Capture the cell that displays the provided text and extract its [x, y] central coordinate. 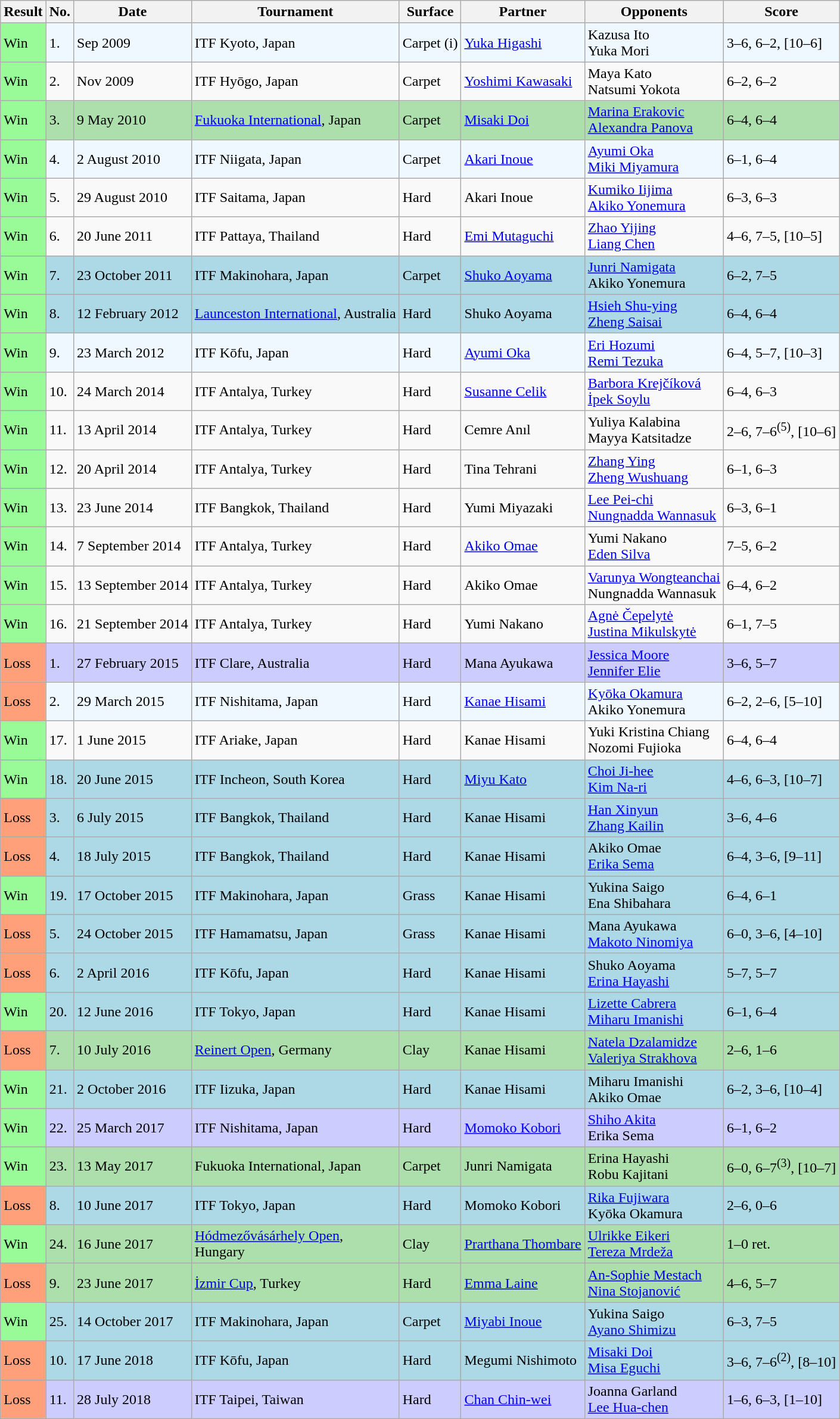
Varunya Wongteanchai Nungnadda Wannasuk [654, 585]
20 June 2015 [133, 779]
Akiko Omae Erika Sema [654, 857]
Kyōka Okamura Akiko Yonemura [654, 702]
Barbora Krejčíková İpek Soylu [654, 391]
4–6, 6–3, [10–7] [781, 779]
25 March 2017 [133, 1128]
ITF Saitama, Japan [295, 198]
ITF Niigata, Japan [295, 158]
14. [60, 547]
23 March 2012 [133, 353]
İzmir Cup, Turkey [295, 1283]
9 May 2010 [133, 120]
Reinert Open, Germany [295, 1050]
Miyabi Inoue [523, 1321]
6–0, 3–6, [4–10] [781, 934]
17 June 2018 [133, 1361]
23 October 2011 [133, 275]
6–1, 6–2 [781, 1128]
2 October 2016 [133, 1089]
Yuka Higashi [523, 43]
ITF Pattaya, Thailand [295, 236]
18 July 2015 [133, 857]
Sep 2009 [133, 43]
3–6, 5–7 [781, 662]
15. [60, 585]
20. [60, 1012]
Zhao Yijing Liang Chen [654, 236]
Lee Pei-chi Nungnadda Wannasuk [654, 508]
Score [781, 12]
21. [60, 1089]
10 June 2017 [133, 1206]
Cemre Anıl [523, 430]
2 April 2016 [133, 972]
Megumi Nishimoto [523, 1361]
6–4, 3–6, [9–11] [781, 857]
6–0, 6–7(3), [10–7] [781, 1166]
3–6, 6–2, [10–6] [781, 43]
22. [60, 1128]
13 April 2014 [133, 430]
ITF Iizuka, Japan [295, 1089]
Yuki Kristina Chiang Nozomi Fujioka [654, 740]
Yoshimi Kawasaki [523, 81]
21 September 2014 [133, 624]
Emi Mutaguchi [523, 236]
24 March 2014 [133, 391]
Result [23, 12]
1 June 2015 [133, 740]
Mana Ayukawa [523, 662]
2 August 2010 [133, 158]
Rika Fujiwara Kyōka Okamura [654, 1206]
ITF Ariake, Japan [295, 740]
20 June 2011 [133, 236]
6–2, 3–6, [10–4] [781, 1089]
Kumiko Iijima Akiko Yonemura [654, 198]
Mana Ayukawa Makoto Ninomiya [654, 934]
ITF Hamamatsu, Japan [295, 934]
6–4, 6–1 [781, 895]
Surface [430, 12]
Susanne Celik [523, 391]
6 July 2015 [133, 817]
6–3, 6–1 [781, 508]
Launceston International, Australia [295, 313]
Ayumi Oka Miki Miyamura [654, 158]
Chan Chin-wei [523, 1399]
27 February 2015 [133, 662]
Partner [523, 12]
Ulrikke Eikeri Tereza Mrdeža [654, 1244]
6–2, 2–6, [5–10] [781, 702]
12. [60, 468]
29 August 2010 [133, 198]
20 April 2014 [133, 468]
6–1, 7–5 [781, 624]
6–1, 6–3 [781, 468]
Marina Erakovic Alexandra Panova [654, 120]
10 July 2016 [133, 1050]
23. [60, 1166]
Shuko Aoyama Erina Hayashi [654, 972]
Shiho Akita Erika Sema [654, 1128]
Zhang Ying Zheng Wushuang [654, 468]
Choi Ji-hee Kim Na-ri [654, 779]
Ayumi Oka [523, 353]
Misaki Doi Misa Eguchi [654, 1361]
17 October 2015 [133, 895]
6–4, 5–7, [10–3] [781, 353]
Yukina Saigo Ayano Shimizu [654, 1321]
13 May 2017 [133, 1166]
ITF Hyōgo, Japan [295, 81]
2–6, 0–6 [781, 1206]
29 March 2015 [133, 702]
An-Sophie Mestach Nina Stojanović [654, 1283]
Miyu Kato [523, 779]
Yumi Nakano Eden Silva [654, 547]
Eri Hozumi Remi Tezuka [654, 353]
14 October 2017 [133, 1321]
Kazusa Ito Yuka Mori [654, 43]
Misaki Doi [523, 120]
24 October 2015 [133, 934]
25. [60, 1321]
1–6, 6–3, [1–10] [781, 1399]
13. [60, 508]
Yuliya Kalabina Mayya Katsitadze [654, 430]
Tournament [295, 12]
28 July 2018 [133, 1399]
ITF Incheon, South Korea [295, 779]
Date [133, 12]
Lizette Cabrera Miharu Imanishi [654, 1012]
6–3, 6–3 [781, 198]
Carpet (i) [430, 43]
Agnė Čepelytė Justina Mikulskytė [654, 624]
16. [60, 624]
6–2, 7–5 [781, 275]
12 February 2012 [133, 313]
17. [60, 740]
4–6, 5–7 [781, 1283]
3–6, 7–6(2), [8–10] [781, 1361]
5–7, 5–7 [781, 972]
Opponents [654, 12]
23 June 2014 [133, 508]
6–3, 7–5 [781, 1321]
Miharu Imanishi Akiko Omae [654, 1089]
6–4, 6–2 [781, 585]
2–6, 1–6 [781, 1050]
6–4, 6–3 [781, 391]
Junri Namigata [523, 1166]
No. [60, 12]
7–5, 6–2 [781, 547]
ITF Kyoto, Japan [295, 43]
4–6, 7–5, [10–5] [781, 236]
13 September 2014 [133, 585]
Emma Laine [523, 1283]
Joanna Garland Lee Hua-chen [654, 1399]
Junri Namigata Akiko Yonemura [654, 275]
3–6, 4–6 [781, 817]
12 June 2016 [133, 1012]
24. [60, 1244]
2–6, 7–6(5), [10–6] [781, 430]
16 June 2017 [133, 1244]
ITF Clare, Australia [295, 662]
Jessica Moore Jennifer Elie [654, 662]
Prarthana Thombare [523, 1244]
Hsieh Shu-ying Zheng Saisai [654, 313]
Yukina Saigo Ena Shibahara [654, 895]
Han Xinyun Zhang Kailin [654, 817]
Yumi Miyazaki [523, 508]
19. [60, 895]
23 June 2017 [133, 1283]
7 September 2014 [133, 547]
ITF Taipei, Taiwan [295, 1399]
Tina Tehrani [523, 468]
Maya Kato Natsumi Yokota [654, 81]
Erina Hayashi Robu Kajitani [654, 1166]
Natela Dzalamidze Valeriya Strakhova [654, 1050]
Yumi Nakano [523, 624]
1–0 ret. [781, 1244]
6–2, 6–2 [781, 81]
18. [60, 779]
Hódmezővásárhely Open, Hungary [295, 1244]
Nov 2009 [133, 81]
